Scan for the cell matching the given text and deliver its (X, Y) coordinate at center. 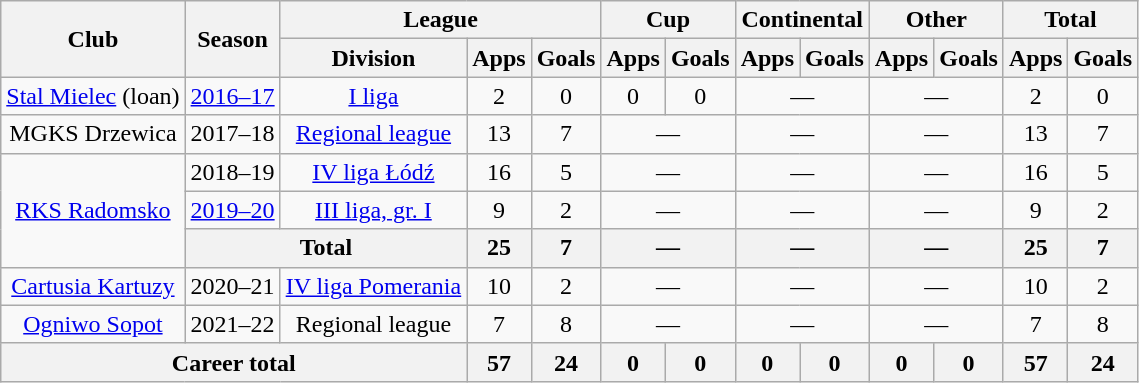
I liga (374, 96)
2020–21 (232, 286)
Division (374, 58)
2021–22 (232, 324)
League (440, 20)
MGKS Drzewica (93, 134)
Season (232, 39)
IV liga Łódź (374, 172)
Continental (802, 20)
Club (93, 39)
RKS Radomsko (93, 210)
Stal Mielec (loan) (93, 96)
2017–18 (232, 134)
Other (936, 20)
Cartusia Kartuzy (93, 286)
Cup (668, 20)
2019–20 (232, 210)
III liga, gr. I (374, 210)
2016–17 (232, 96)
IV liga Pomerania (374, 286)
Ogniwo Sopot (93, 324)
2018–19 (232, 172)
Career total (234, 362)
